For the text-containing cell, return its midpoint in (x, y) coordinate format. 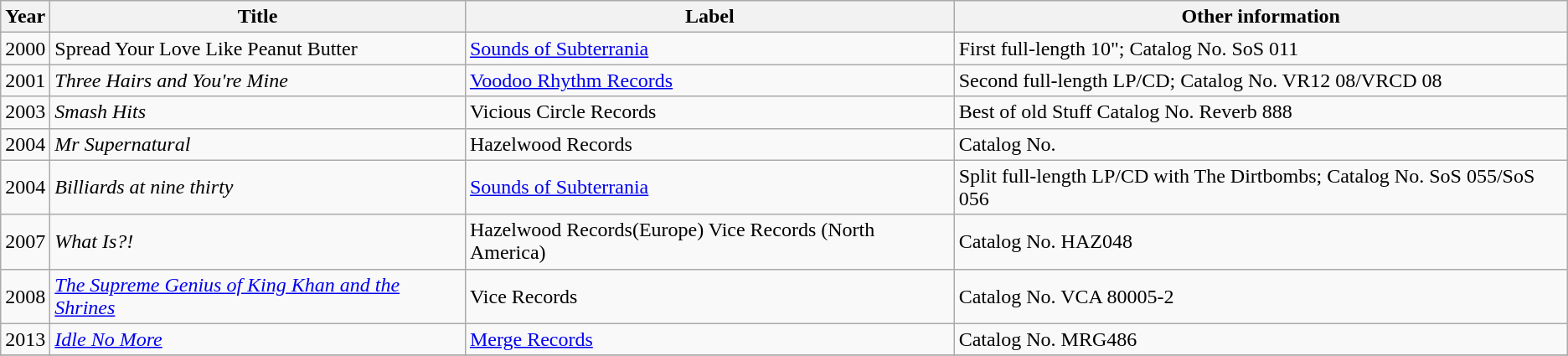
Idle No More (258, 339)
Catalog No. MRG486 (1261, 339)
2013 (25, 339)
2003 (25, 112)
Split full-length LP/CD with The Dirtbombs; Catalog No. SoS 055/SoS 056 (1261, 188)
Three Hairs and You're Mine (258, 80)
What Is?! (258, 241)
Billiards at nine thirty (258, 188)
2007 (25, 241)
Voodoo Rhythm Records (709, 80)
2008 (25, 297)
First full-length 10"; Catalog No. SoS 011 (1261, 49)
Other information (1261, 17)
The Supreme Genius of King Khan and the Shrines (258, 297)
Catalog No. HAZ048 (1261, 241)
Hazelwood Records(Europe) Vice Records (North America) (709, 241)
Smash Hits (258, 112)
Merge Records (709, 339)
Catalog No. VCA 80005-2 (1261, 297)
2001 (25, 80)
Year (25, 17)
Second full-length LP/CD; Catalog No. VR12 08/VRCD 08 (1261, 80)
Spread Your Love Like Peanut Butter (258, 49)
Vicious Circle Records (709, 112)
Vice Records (709, 297)
Label (709, 17)
Mr Supernatural (258, 144)
Hazelwood Records (709, 144)
Best of old Stuff Catalog No. Reverb 888 (1261, 112)
Title (258, 17)
Catalog No. (1261, 144)
2000 (25, 49)
